Detect which cell encompasses the target text, then output its (x, y) center coordinate. 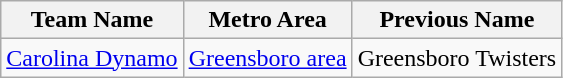
Carolina Dynamo (92, 58)
Metro Area (268, 20)
Team Name (92, 20)
Greensboro Twisters (457, 58)
Greensboro area (268, 58)
Previous Name (457, 20)
